Extract the (X, Y) coordinate from the center of the cell holding the provided text.  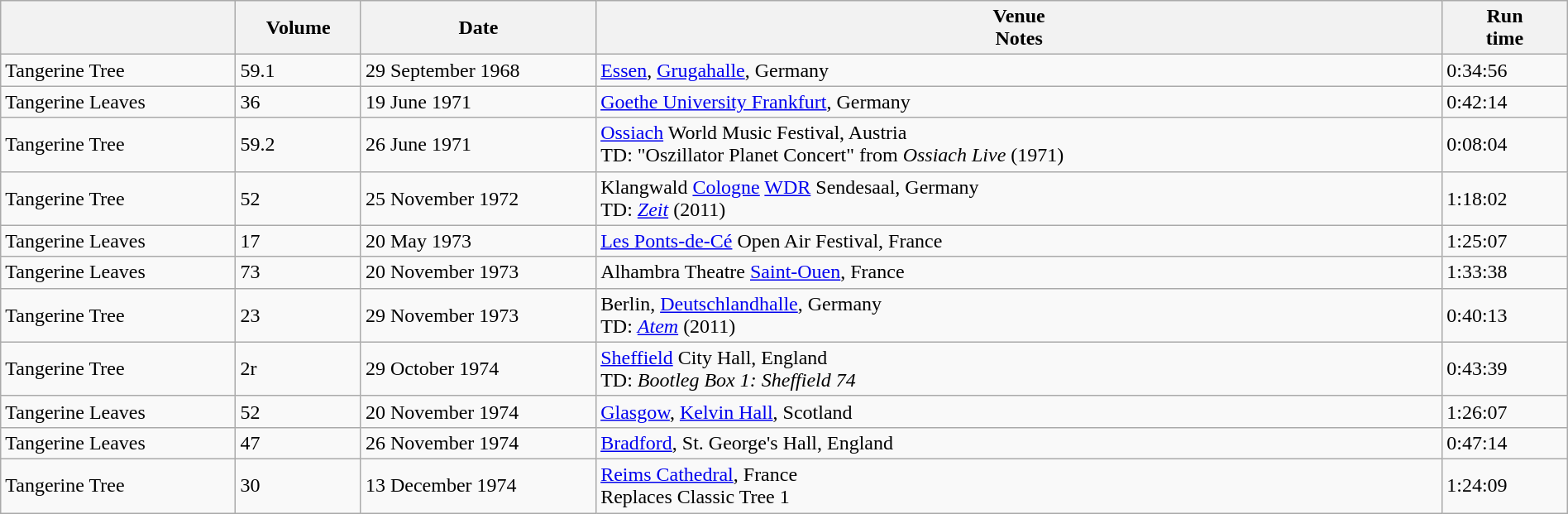
20 November 1974 (478, 411)
Les Ponts-de-Cé Open Air Festival, France (1019, 241)
29 October 1974 (478, 369)
13 December 1974 (478, 485)
VenueNotes (1019, 28)
59.1 (299, 70)
0:43:39 (1505, 369)
1:25:07 (1505, 241)
1:26:07 (1505, 411)
Volume (299, 28)
1:18:02 (1505, 199)
Alhambra Theatre Saint-Ouen, France (1019, 272)
29 September 1968 (478, 70)
Klangwald Cologne WDR Sendesaal, GermanyTD: Zeit (2011) (1019, 199)
29 November 1973 (478, 315)
1:33:38 (1505, 272)
0:40:13 (1505, 315)
17 (299, 241)
2r (299, 369)
26 June 1971 (478, 144)
Berlin, Deutschlandhalle, GermanyTD: Atem (2011) (1019, 315)
20 November 1973 (478, 272)
47 (299, 443)
1:24:09 (1505, 485)
Runtime (1505, 28)
0:08:04 (1505, 144)
Essen, Grugahalle, Germany (1019, 70)
0:42:14 (1505, 102)
Ossiach World Music Festival, AustriaTD: "Oszillator Planet Concert" from Ossiach Live (1971) (1019, 144)
Reims Cathedral, FranceReplaces Classic Tree 1 (1019, 485)
Sheffield City Hall, EnglandTD: Bootleg Box 1: Sheffield 74 (1019, 369)
23 (299, 315)
59.2 (299, 144)
0:34:56 (1505, 70)
73 (299, 272)
0:47:14 (1505, 443)
30 (299, 485)
Goethe University Frankfurt, Germany (1019, 102)
26 November 1974 (478, 443)
36 (299, 102)
Glasgow, Kelvin Hall, Scotland (1019, 411)
25 November 1972 (478, 199)
Bradford, St. George's Hall, England (1019, 443)
19 June 1971 (478, 102)
20 May 1973 (478, 241)
Date (478, 28)
